Pinpoint the cell where the given text exists, returning its (X, Y) midpoint coordinate. 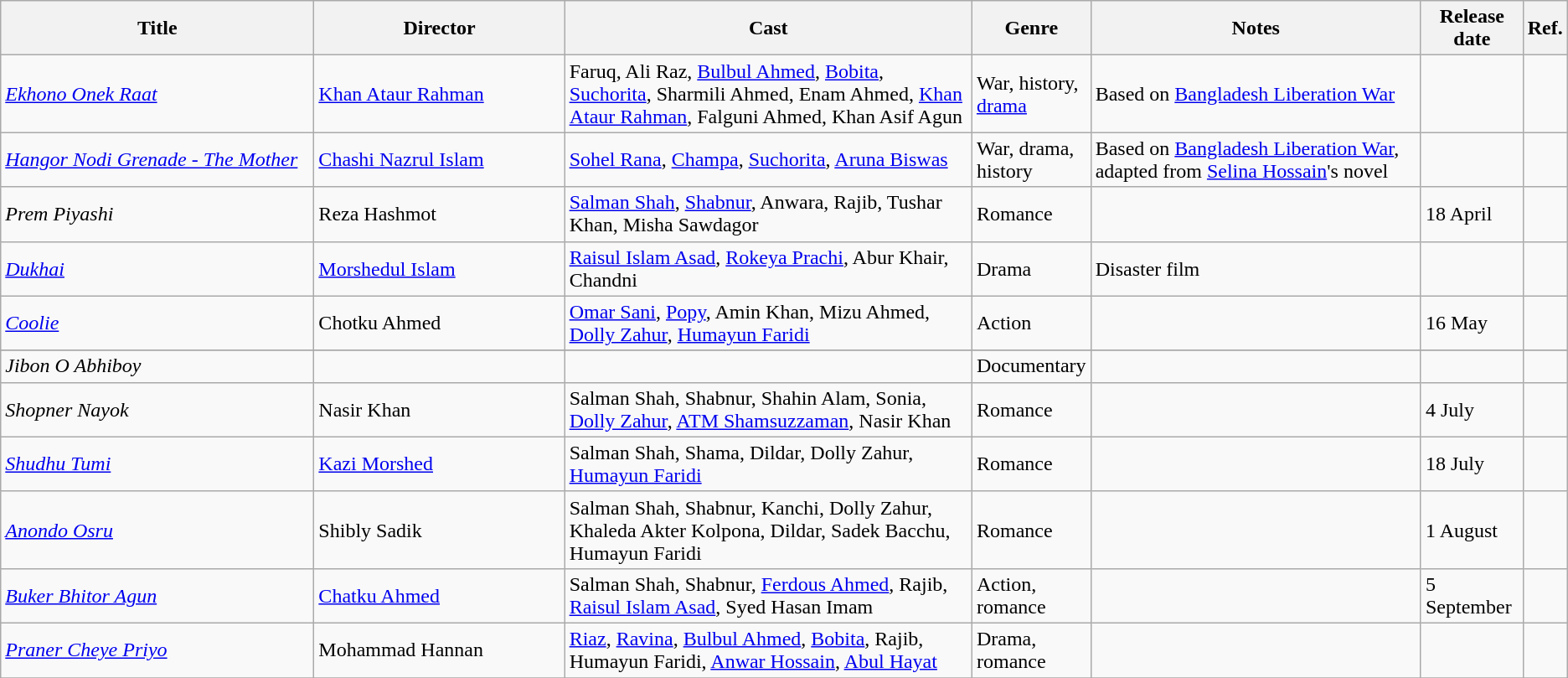
Reza Hashmot (439, 215)
Cast (768, 28)
Praner Cheye Priyo (157, 650)
Shibly Sadik (439, 530)
Based on Bangladesh Liberation War (1256, 94)
Chotku Ahmed (439, 323)
Drama (1031, 268)
Prem Piyashi (157, 215)
Documentary (1031, 366)
Release date (1472, 28)
Title (157, 28)
4 July (1472, 409)
16 May (1472, 323)
Buker Bhitor Agun (157, 595)
Mohammad Hannan (439, 650)
Morshedul Islam (439, 268)
Sohel Rana, Champa, Suchorita, Aruna Biswas (768, 159)
Salman Shah, Shabnur, Shahin Alam, Sonia, Dolly Zahur, ATM Shamsuzzaman, Nasir Khan (768, 409)
Salman Shah, Shabnur, Kanchi, Dolly Zahur, Khaleda Akter Kolpona, Dildar, Sadek Bacchu, Humayun Faridi (768, 530)
Khan Ataur Rahman (439, 94)
Action, romance (1031, 595)
Chashi Nazrul Islam (439, 159)
Action (1031, 323)
Ref. (1545, 28)
Genre (1031, 28)
Drama, romance (1031, 650)
Based on Bangladesh Liberation War, adapted from Selina Hossain's novel (1256, 159)
Notes (1256, 28)
Raisul Islam Asad, Rokeya Prachi, Abur Khair, Chandni (768, 268)
Coolie (157, 323)
Salman Shah, Shabnur, Anwara, Rajib, Tushar Khan, Misha Sawdagor (768, 215)
War, history, drama (1031, 94)
Salman Shah, Shabnur, Ferdous Ahmed, Rajib, Raisul Islam Asad, Syed Hasan Imam (768, 595)
Faruq, Ali Raz, Bulbul Ahmed, Bobita, Suchorita, Sharmili Ahmed, Enam Ahmed, Khan Ataur Rahman, Falguni Ahmed, Khan Asif Agun (768, 94)
18 July (1472, 464)
1 August (1472, 530)
Chatku Ahmed (439, 595)
Dukhai (157, 268)
5 September (1472, 595)
18 April (1472, 215)
Salman Shah, Shama, Dildar, Dolly Zahur, Humayun Faridi (768, 464)
Shudhu Tumi (157, 464)
Hangor Nodi Grenade - The Mother (157, 159)
Kazi Morshed (439, 464)
Shopner Nayok (157, 409)
Disaster film (1256, 268)
Nasir Khan (439, 409)
Jibon O Abhiboy (157, 366)
War, drama, history (1031, 159)
Ekhono Onek Raat (157, 94)
Riaz, Ravina, Bulbul Ahmed, Bobita, Rajib, Humayun Faridi, Anwar Hossain, Abul Hayat (768, 650)
Omar Sani, Popy, Amin Khan, Mizu Ahmed, Dolly Zahur, Humayun Faridi (768, 323)
Director (439, 28)
Anondo Osru (157, 530)
